Capture the cell that displays the provided text and extract its (X, Y) central coordinate. 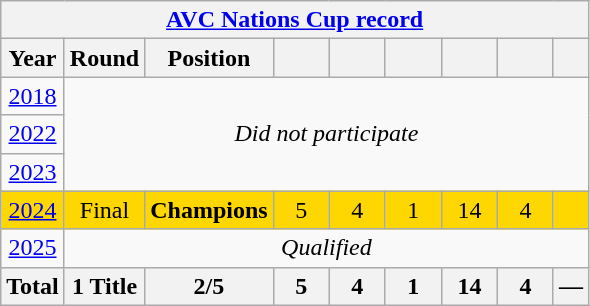
AVC Nations Cup record (295, 20)
Round (104, 58)
Qualified (326, 248)
Total (33, 286)
Did not participate (326, 134)
Year (33, 58)
Position (209, 58)
1 Title (104, 286)
2025 (33, 248)
2018 (33, 96)
Champions (209, 210)
2023 (33, 172)
2022 (33, 134)
2/5 (209, 286)
— (570, 286)
Final (104, 210)
2024 (33, 210)
